Identify which cell holds the provided text, then report its (X, Y) central coordinate. 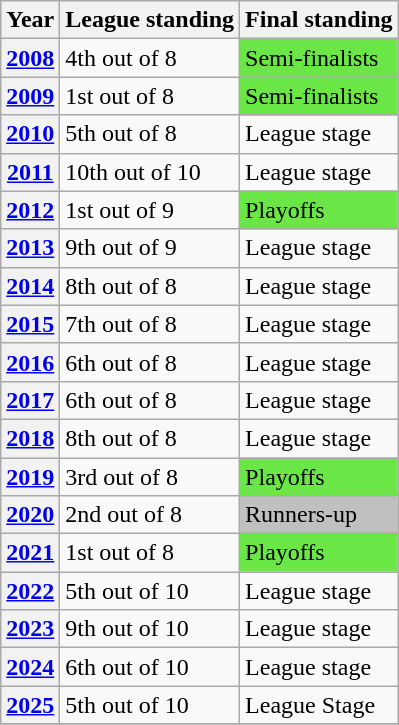
League standing (150, 20)
2013 (30, 248)
2020 (30, 515)
2nd out of 8 (150, 515)
2015 (30, 324)
5th out of 8 (150, 134)
2025 (30, 705)
3rd out of 8 (150, 477)
6th out of 10 (150, 667)
1st out of 9 (150, 210)
9th out of 9 (150, 248)
2010 (30, 134)
2011 (30, 172)
2024 (30, 667)
2016 (30, 362)
2012 (30, 210)
4th out of 8 (150, 58)
2019 (30, 477)
2022 (30, 591)
Final standing (319, 20)
Year (30, 20)
10th out of 10 (150, 172)
League Stage (319, 705)
2023 (30, 629)
7th out of 8 (150, 324)
2021 (30, 553)
2014 (30, 286)
9th out of 10 (150, 629)
2018 (30, 438)
2017 (30, 400)
2008 (30, 58)
Runners-up (319, 515)
2009 (30, 96)
